Determine the [X, Y] coordinate at the center of the cell enclosing the given text.  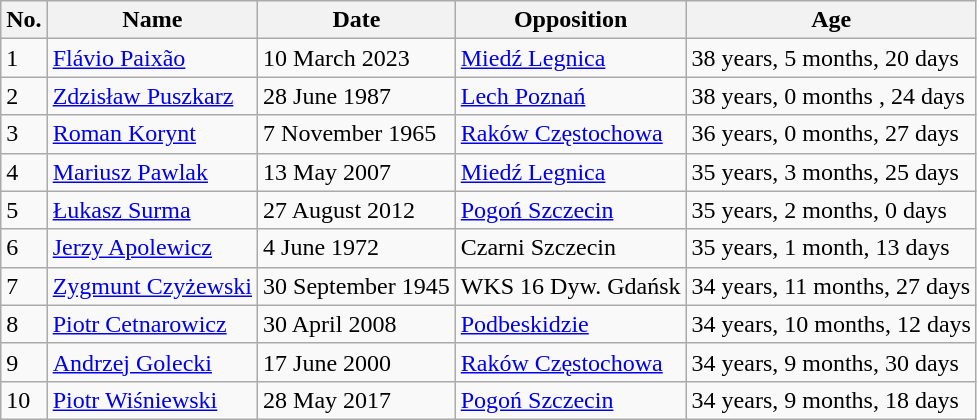
Roman Korynt [152, 134]
7 [24, 286]
35 years, 2 months, 0 days [831, 210]
36 years, 0 months, 27 days [831, 134]
3 [24, 134]
Name [152, 20]
Łukasz Surma [152, 210]
4 [24, 172]
Andrzej Golecki [152, 362]
Age [831, 20]
1 [24, 58]
7 November 1965 [357, 134]
30 April 2008 [357, 324]
Piotr Cetnarowicz [152, 324]
Date [357, 20]
No. [24, 20]
28 June 1987 [357, 96]
6 [24, 248]
10 March 2023 [357, 58]
WKS 16 Dyw. Gdańsk [570, 286]
Zygmunt Czyżewski [152, 286]
34 years, 11 months, 27 days [831, 286]
34 years, 9 months, 30 days [831, 362]
Piotr Wiśniewski [152, 400]
27 August 2012 [357, 210]
Mariusz Pawlak [152, 172]
38 years, 5 months, 20 days [831, 58]
17 June 2000 [357, 362]
Lech Poznań [570, 96]
Jerzy Apolewicz [152, 248]
34 years, 9 months, 18 days [831, 400]
5 [24, 210]
38 years, 0 months , 24 days [831, 96]
13 May 2007 [357, 172]
30 September 1945 [357, 286]
34 years, 10 months, 12 days [831, 324]
35 years, 3 months, 25 days [831, 172]
4 June 1972 [357, 248]
Flávio Paixão [152, 58]
Czarni Szczecin [570, 248]
8 [24, 324]
Podbeskidzie [570, 324]
Zdzisław Puszkarz [152, 96]
Opposition [570, 20]
28 May 2017 [357, 400]
2 [24, 96]
9 [24, 362]
10 [24, 400]
35 years, 1 month, 13 days [831, 248]
